Return the (x, y) coordinate for the center point of the cell that contains the specified text.  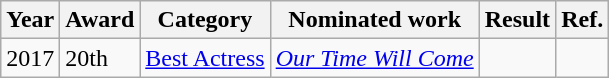
Ref. (582, 20)
Award (100, 20)
20th (100, 58)
Nominated work (374, 20)
Year (30, 20)
Best Actress (205, 58)
Result (517, 20)
Category (205, 20)
2017 (30, 58)
Our Time Will Come (374, 58)
